Output the (X, Y) coordinate of the center of the cell containing the given text.  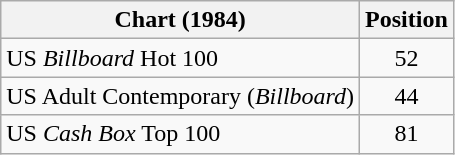
Position (407, 20)
81 (407, 134)
52 (407, 58)
Chart (1984) (180, 20)
44 (407, 96)
US Billboard Hot 100 (180, 58)
US Cash Box Top 100 (180, 134)
US Adult Contemporary (Billboard) (180, 96)
